Identify which cell holds the provided text, then report its (X, Y) central coordinate. 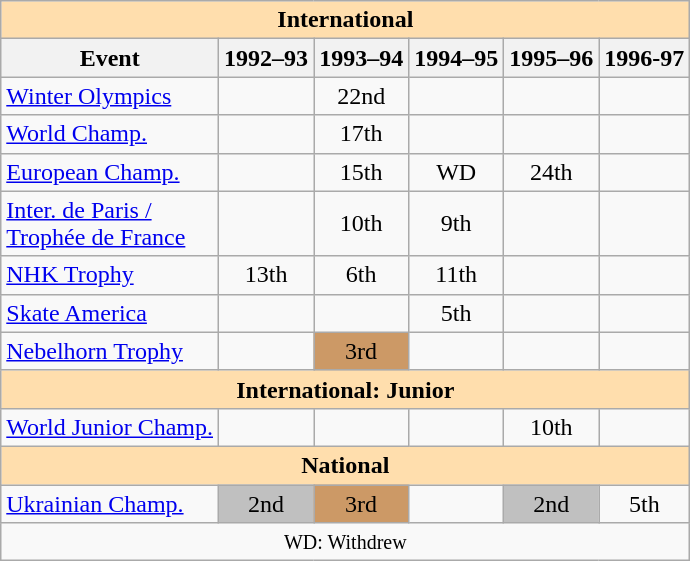
1993–94 (362, 58)
NHK Trophy (110, 275)
13th (266, 275)
6th (362, 275)
1995–96 (552, 58)
1996-97 (644, 58)
Ukrainian Champ. (110, 503)
World Junior Champ. (110, 427)
11th (456, 275)
International: Junior (346, 389)
Inter. de Paris /Trophée de France (110, 224)
15th (362, 172)
European Champ. (110, 172)
Event (110, 58)
Winter Olympics (110, 96)
1994–95 (456, 58)
17th (362, 134)
1992–93 (266, 58)
International (346, 20)
9th (456, 224)
Nebelhorn Trophy (110, 351)
WD: Withdrew (346, 542)
World Champ. (110, 134)
24th (552, 172)
Skate America (110, 313)
WD (456, 172)
National (346, 465)
22nd (362, 96)
